Provide the (X, Y) coordinate of the cell's center where the given text is located.  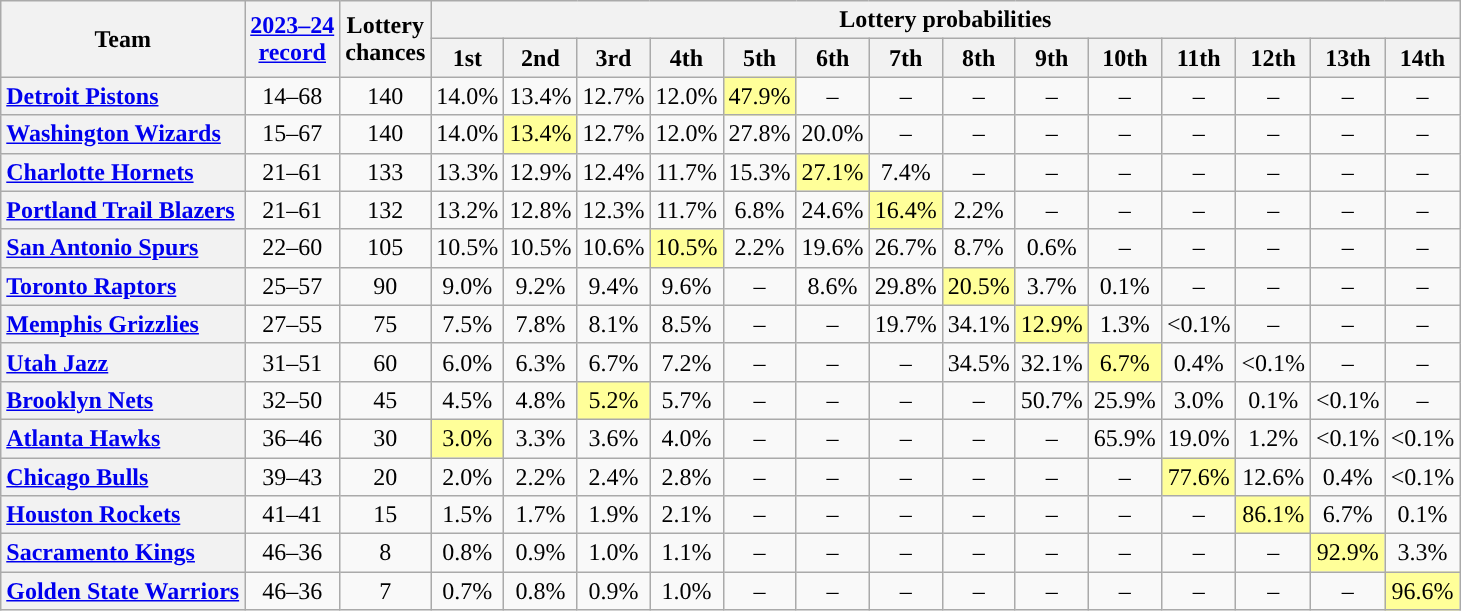
16.4% (906, 210)
Memphis Grizzlies (123, 324)
92.9% (1348, 553)
4th (686, 58)
13.3% (468, 172)
3.7% (1052, 286)
8.5% (686, 324)
30 (386, 438)
Detroit Pistons (123, 96)
24.6% (832, 210)
12.4% (614, 172)
45 (386, 400)
34.1% (978, 324)
San Antonio Spurs (123, 248)
41–41 (292, 515)
9th (1052, 58)
77.6% (1198, 477)
14th (1422, 58)
2.4% (614, 477)
8.6% (832, 286)
132 (386, 210)
7.4% (906, 172)
Team (123, 39)
7th (906, 58)
5.7% (686, 400)
29.8% (906, 286)
Golden State Warriors (123, 591)
86.1% (1274, 515)
Portland Trail Blazers (123, 210)
27.8% (760, 134)
105 (386, 248)
31–51 (292, 362)
6.8% (760, 210)
27.1% (832, 172)
32–50 (292, 400)
12th (1274, 58)
19.0% (1198, 438)
90 (386, 286)
1st (468, 58)
Lotterychances (386, 39)
0.6% (1052, 248)
26.7% (906, 248)
27–55 (292, 324)
34.5% (978, 362)
1.5% (468, 515)
0.7% (468, 591)
20 (386, 477)
12.8% (540, 210)
8.1% (614, 324)
65.9% (1124, 438)
7.8% (540, 324)
9.0% (468, 286)
4.5% (468, 400)
9.2% (540, 286)
2nd (540, 58)
7 (386, 591)
12.6% (1274, 477)
1.9% (614, 515)
4.8% (540, 400)
2.8% (686, 477)
10.6% (614, 248)
Charlotte Hornets (123, 172)
4.0% (686, 438)
5.2% (614, 400)
19.6% (832, 248)
6.3% (540, 362)
Sacramento Kings (123, 553)
7.2% (686, 362)
Washington Wizards (123, 134)
3.6% (614, 438)
1.1% (686, 553)
15 (386, 515)
Utah Jazz (123, 362)
1.7% (540, 515)
10th (1124, 58)
47.9% (760, 96)
32.1% (1052, 362)
11th (1198, 58)
15.3% (760, 172)
6th (832, 58)
3rd (614, 58)
Toronto Raptors (123, 286)
6.0% (468, 362)
75 (386, 324)
8th (978, 58)
25–57 (292, 286)
Lottery probabilities (946, 20)
1.2% (1274, 438)
2.0% (468, 477)
14–68 (292, 96)
Chicago Bulls (123, 477)
13th (1348, 58)
60 (386, 362)
9.6% (686, 286)
8 (386, 553)
19.7% (906, 324)
13.2% (468, 210)
15–67 (292, 134)
50.7% (1052, 400)
9.4% (614, 286)
1.3% (1124, 324)
20.5% (978, 286)
5th (760, 58)
39–43 (292, 477)
Atlanta Hawks (123, 438)
7.5% (468, 324)
2.1% (686, 515)
Brooklyn Nets (123, 400)
25.9% (1124, 400)
Houston Rockets (123, 515)
8.7% (978, 248)
22–60 (292, 248)
96.6% (1422, 591)
36–46 (292, 438)
12.3% (614, 210)
2023–24record (292, 39)
133 (386, 172)
20.0% (832, 134)
